Search for the cell housing the specified text and yield its [X, Y] center coordinate. 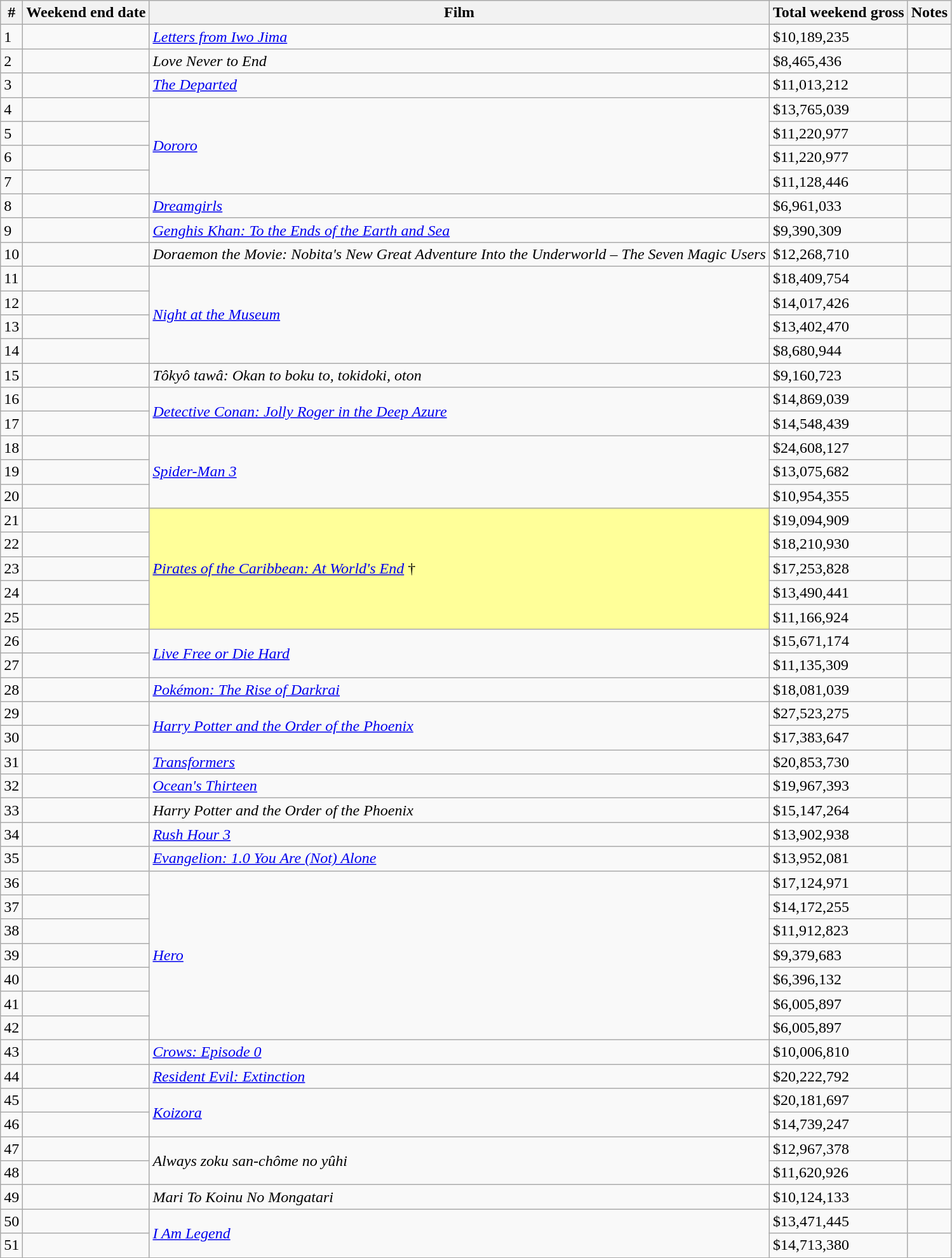
$17,253,828 [838, 568]
Spider-Man 3 [459, 472]
Rush Hour 3 [459, 834]
Dreamgirls [459, 206]
41 [11, 1003]
$11,135,309 [838, 665]
37 [11, 907]
Love Never to End [459, 61]
44 [11, 1076]
$11,166,924 [838, 617]
17 [11, 424]
6 [11, 157]
$13,765,039 [838, 109]
$20,181,697 [838, 1101]
$11,620,926 [838, 1173]
$20,222,792 [838, 1076]
14 [11, 351]
$20,853,730 [838, 762]
15 [11, 375]
23 [11, 568]
Pirates of the Caribbean: At World's End † [459, 568]
$11,128,446 [838, 182]
$9,390,309 [838, 230]
$17,124,971 [838, 883]
13 [11, 327]
$27,523,275 [838, 714]
Pokémon: The Rise of Darkrai [459, 689]
$10,954,355 [838, 496]
31 [11, 762]
$14,548,439 [838, 424]
34 [11, 834]
$10,124,133 [838, 1197]
$14,869,039 [838, 399]
20 [11, 496]
$13,402,470 [838, 327]
49 [11, 1197]
Mari To Koinu No Mongatari [459, 1197]
Genghis Khan: To the Ends of the Earth and Sea [459, 230]
$12,268,710 [838, 254]
Always zoku san-chôme no yûhi [459, 1161]
$18,081,039 [838, 689]
The Departed [459, 85]
$18,409,754 [838, 278]
2 [11, 61]
$14,172,255 [838, 907]
$6,961,033 [838, 206]
$15,671,174 [838, 641]
28 [11, 689]
Night at the Museum [459, 314]
38 [11, 931]
Resident Evil: Extinction [459, 1076]
21 [11, 520]
29 [11, 714]
$13,902,938 [838, 834]
43 [11, 1052]
47 [11, 1149]
25 [11, 617]
40 [11, 979]
$15,147,264 [838, 810]
32 [11, 786]
19 [11, 472]
Dororo [459, 145]
22 [11, 544]
Transformers [459, 762]
Detective Conan: Jolly Roger in the Deep Azure [459, 412]
Film [459, 13]
16 [11, 399]
$11,912,823 [838, 931]
Ocean's Thirteen [459, 786]
$10,006,810 [838, 1052]
$8,680,944 [838, 351]
8 [11, 206]
$13,490,441 [838, 592]
4 [11, 109]
33 [11, 810]
45 [11, 1101]
I Am Legend [459, 1233]
Total weekend gross [838, 13]
Live Free or Die Hard [459, 653]
48 [11, 1173]
$6,396,132 [838, 979]
46 [11, 1125]
Hero [459, 955]
27 [11, 665]
$13,471,445 [838, 1221]
Koizora [459, 1113]
36 [11, 883]
Letters from Iwo Jima [459, 37]
$14,017,426 [838, 303]
$19,967,393 [838, 786]
12 [11, 303]
18 [11, 448]
35 [11, 859]
$12,967,378 [838, 1149]
Notes [929, 13]
$19,094,909 [838, 520]
Doraemon the Movie: Nobita's New Great Adventure Into the Underworld – The Seven Magic Users [459, 254]
$11,013,212 [838, 85]
$9,160,723 [838, 375]
51 [11, 1245]
$17,383,647 [838, 738]
$24,608,127 [838, 448]
Weekend end date [86, 13]
Crows: Episode 0 [459, 1052]
$14,739,247 [838, 1125]
# [11, 13]
Evangelion: 1.0 You Are (Not) Alone [459, 859]
$10,189,235 [838, 37]
10 [11, 254]
5 [11, 133]
24 [11, 592]
Tôkyô tawâ: Okan to boku to, tokidoki, oton [459, 375]
$13,952,081 [838, 859]
7 [11, 182]
39 [11, 955]
1 [11, 37]
11 [11, 278]
50 [11, 1221]
$18,210,930 [838, 544]
$9,379,683 [838, 955]
26 [11, 641]
42 [11, 1027]
$14,713,380 [838, 1245]
30 [11, 738]
$13,075,682 [838, 472]
3 [11, 85]
$8,465,436 [838, 61]
9 [11, 230]
